Detect which cell encompasses the target text, then output its [x, y] center coordinate. 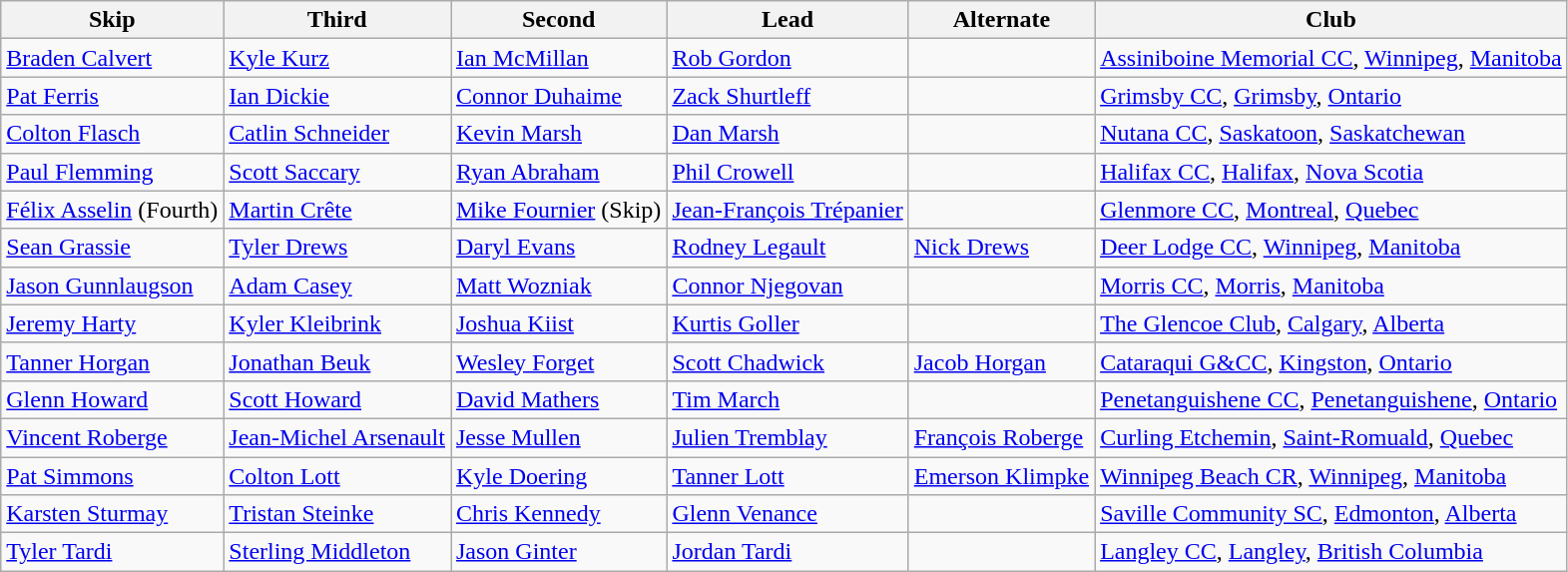
Club [1331, 20]
Saville Community SC, Edmonton, Alberta [1331, 514]
Winnipeg Beach CR, Winnipeg, Manitoba [1331, 476]
Langley CC, Langley, British Columbia [1331, 552]
Vincent Roberge [112, 437]
Mike Fournier (Skip) [559, 210]
Glenn Venance [787, 514]
Karsten Sturmay [112, 514]
Jordan Tardi [787, 552]
Kyle Kurz [337, 58]
Curling Etchemin, Saint-Romuald, Quebec [1331, 437]
Jason Gunnlaugson [112, 286]
Dan Marsh [787, 134]
Scott Saccary [337, 172]
Third [337, 20]
Jeremy Harty [112, 323]
Chris Kennedy [559, 514]
Tyler Drews [337, 248]
Nutana CC, Saskatoon, Saskatchewan [1331, 134]
Connor Duhaime [559, 96]
Colton Flasch [112, 134]
Connor Njegovan [787, 286]
Tanner Lott [787, 476]
Scott Chadwick [787, 361]
Félix Asselin (Fourth) [112, 210]
David Mathers [559, 399]
Jean-Michel Arsenault [337, 437]
Halifax CC, Halifax, Nova Scotia [1331, 172]
Lead [787, 20]
Matt Wozniak [559, 286]
Skip [112, 20]
Joshua Kiist [559, 323]
Kyle Doering [559, 476]
Paul Flemming [112, 172]
Jean-François Trépanier [787, 210]
Daryl Evans [559, 248]
Scott Howard [337, 399]
Ryan Abraham [559, 172]
Kurtis Goller [787, 323]
Pat Simmons [112, 476]
Tim March [787, 399]
Ian Dickie [337, 96]
Phil Crowell [787, 172]
Kevin Marsh [559, 134]
Colton Lott [337, 476]
Pat Ferris [112, 96]
Sean Grassie [112, 248]
Wesley Forget [559, 361]
Jacob Horgan [1001, 361]
Nick Drews [1001, 248]
Alternate [1001, 20]
Assiniboine Memorial CC, Winnipeg, Manitoba [1331, 58]
Jesse Mullen [559, 437]
Second [559, 20]
Penetanguishene CC, Penetanguishene, Ontario [1331, 399]
Ian McMillan [559, 58]
Braden Calvert [112, 58]
Deer Lodge CC, Winnipeg, Manitoba [1331, 248]
Rob Gordon [787, 58]
Morris CC, Morris, Manitoba [1331, 286]
Tristan Steinke [337, 514]
Tyler Tardi [112, 552]
Julien Tremblay [787, 437]
Martin Crête [337, 210]
Jason Ginter [559, 552]
Glenmore CC, Montreal, Quebec [1331, 210]
Grimsby CC, Grimsby, Ontario [1331, 96]
Glenn Howard [112, 399]
François Roberge [1001, 437]
Tanner Horgan [112, 361]
Rodney Legault [787, 248]
Zack Shurtleff [787, 96]
Adam Casey [337, 286]
The Glencoe Club, Calgary, Alberta [1331, 323]
Sterling Middleton [337, 552]
Cataraqui G&CC, Kingston, Ontario [1331, 361]
Jonathan Beuk [337, 361]
Catlin Schneider [337, 134]
Emerson Klimpke [1001, 476]
Kyler Kleibrink [337, 323]
